Capture the cell that displays the provided text and extract its (X, Y) central coordinate. 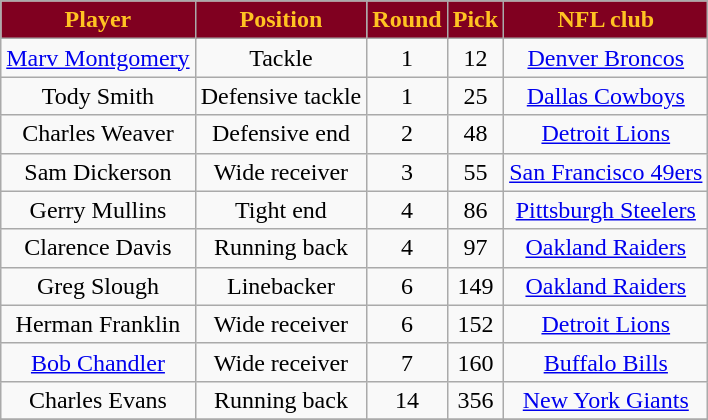
Linebacker (281, 286)
Defensive end (281, 134)
356 (475, 400)
Gerry Mullins (98, 210)
Defensive tackle (281, 96)
Marv Montgomery (98, 58)
160 (475, 362)
Charles Evans (98, 400)
14 (407, 400)
55 (475, 172)
NFL club (606, 20)
Pick (475, 20)
149 (475, 286)
New York Giants (606, 400)
Greg Slough (98, 286)
Denver Broncos (606, 58)
Buffalo Bills (606, 362)
86 (475, 210)
Pittsburgh Steelers (606, 210)
Dallas Cowboys (606, 96)
Sam Dickerson (98, 172)
Tackle (281, 58)
Position (281, 20)
San Francisco 49ers (606, 172)
Round (407, 20)
25 (475, 96)
Charles Weaver (98, 134)
12 (475, 58)
Bob Chandler (98, 362)
Herman Franklin (98, 324)
152 (475, 324)
2 (407, 134)
Tight end (281, 210)
48 (475, 134)
97 (475, 248)
7 (407, 362)
3 (407, 172)
Player (98, 20)
Clarence Davis (98, 248)
Tody Smith (98, 96)
